Provide the (x, y) coordinate of the cell's center where the given text is located.  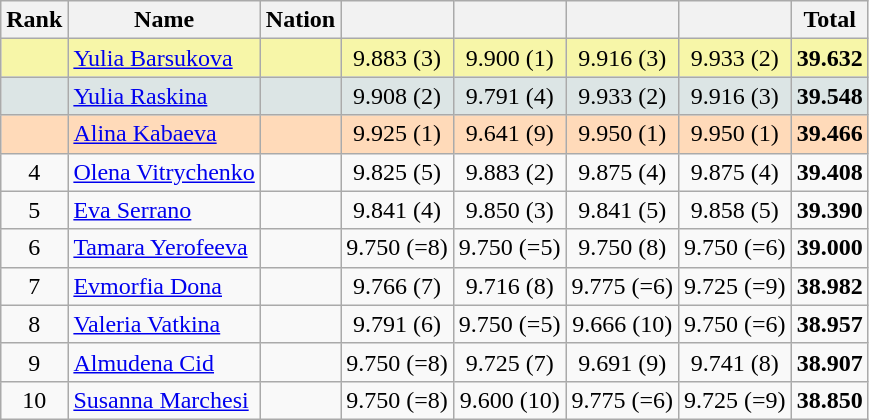
9.741 (8) (736, 362)
9.841 (4) (398, 210)
9.750 (8) (622, 248)
9.925 (1) (398, 134)
39.000 (830, 248)
9.858 (5) (736, 210)
9.716 (8) (510, 286)
Almudena Cid (164, 362)
9.600 (10) (510, 400)
9.850 (3) (510, 210)
9.883 (2) (510, 172)
39.408 (830, 172)
Tamara Yerofeeva (164, 248)
5 (34, 210)
8 (34, 324)
4 (34, 172)
10 (34, 400)
9 (34, 362)
Eva Serrano (164, 210)
Nation (300, 20)
7 (34, 286)
38.907 (830, 362)
38.982 (830, 286)
38.957 (830, 324)
9.791 (4) (510, 96)
9.725 (7) (510, 362)
Rank (34, 20)
Susanna Marchesi (164, 400)
38.850 (830, 400)
39.548 (830, 96)
Alina Kabaeva (164, 134)
Olena Vitrychenko (164, 172)
Yulia Barsukova (164, 58)
Evmorfia Dona (164, 286)
6 (34, 248)
39.466 (830, 134)
Name (164, 20)
9.666 (10) (622, 324)
Valeria Vatkina (164, 324)
9.908 (2) (398, 96)
Total (830, 20)
9.641 (9) (510, 134)
9.825 (5) (398, 172)
9.691 (9) (622, 362)
9.791 (6) (398, 324)
9.766 (7) (398, 286)
39.632 (830, 58)
Yulia Raskina (164, 96)
9.841 (5) (622, 210)
9.900 (1) (510, 58)
39.390 (830, 210)
9.883 (3) (398, 58)
